Find where the given text appears and provide that cell's center as (x, y) coordinate. 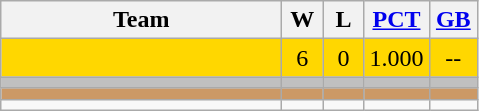
W (302, 20)
L (344, 20)
6 (302, 58)
-- (454, 58)
1.000 (396, 58)
0 (344, 58)
GB (454, 20)
Team (142, 20)
PCT (396, 20)
